Pinpoint the cell where the given text exists, returning its [X, Y] midpoint coordinate. 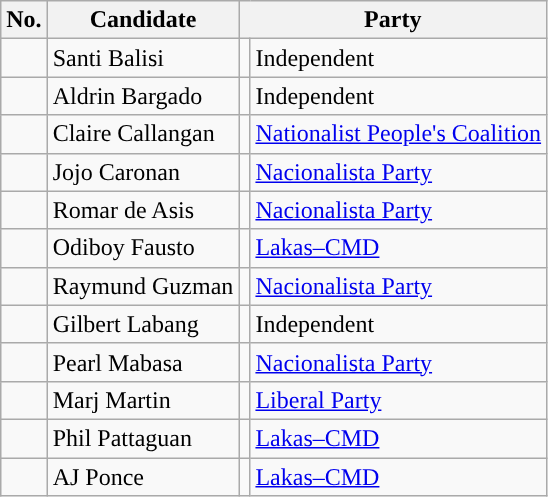
Claire Callangan [143, 134]
Marj Martin [143, 400]
Gilbert Labang [143, 324]
Jojo Caronan [143, 172]
Candidate [143, 20]
AJ Ponce [143, 477]
Aldrin Bargado [143, 96]
Liberal Party [398, 400]
Phil Pattaguan [143, 438]
Party [393, 20]
Raymund Guzman [143, 286]
Santi Balisi [143, 58]
Pearl Mabasa [143, 362]
Odiboy Fausto [143, 248]
No. [24, 20]
Romar de Asis [143, 210]
Nationalist People's Coalition [398, 134]
